Identify which cell holds the provided text, then report its (x, y) central coordinate. 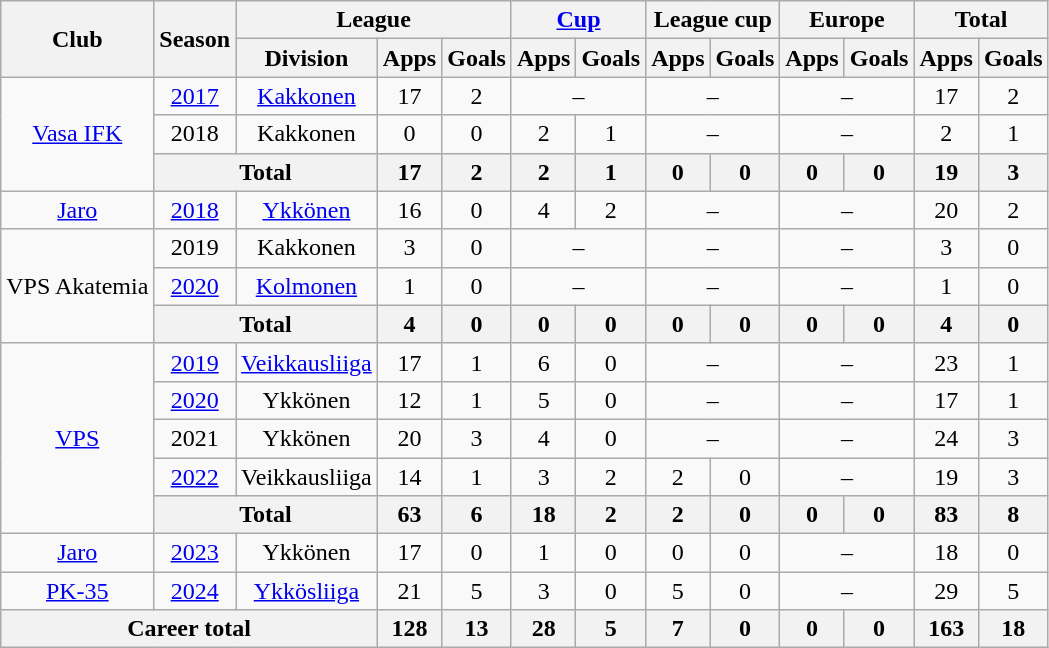
Cup (578, 20)
23 (946, 362)
21 (409, 591)
163 (946, 629)
League (374, 20)
2022 (195, 477)
VPS (78, 438)
Vasa IFK (78, 134)
2024 (195, 591)
12 (409, 400)
24 (946, 438)
Season (195, 39)
83 (946, 515)
14 (409, 477)
28 (543, 629)
PK-35 (78, 591)
7 (678, 629)
Career total (190, 629)
Kolmonen (307, 286)
Ykkösliiga (307, 591)
8 (1013, 515)
VPS Akatemia (78, 286)
29 (946, 591)
Club (78, 39)
63 (409, 515)
Europe (847, 20)
2023 (195, 553)
2017 (195, 96)
Division (307, 58)
13 (477, 629)
2021 (195, 438)
16 (409, 210)
League cup (713, 20)
128 (409, 629)
